From the cell containing the given text, extract its center point as (x, y) coordinate. 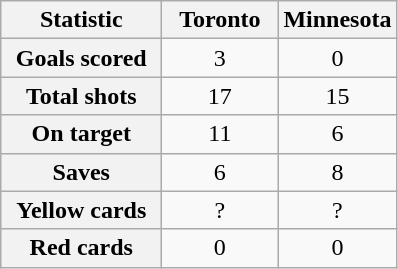
Total shots (82, 96)
11 (220, 134)
Saves (82, 172)
Statistic (82, 20)
Red cards (82, 248)
3 (220, 58)
15 (338, 96)
8 (338, 172)
Toronto (220, 20)
On target (82, 134)
Minnesota (338, 20)
Goals scored (82, 58)
17 (220, 96)
Yellow cards (82, 210)
